For the text-containing cell, return its midpoint in [x, y] coordinate format. 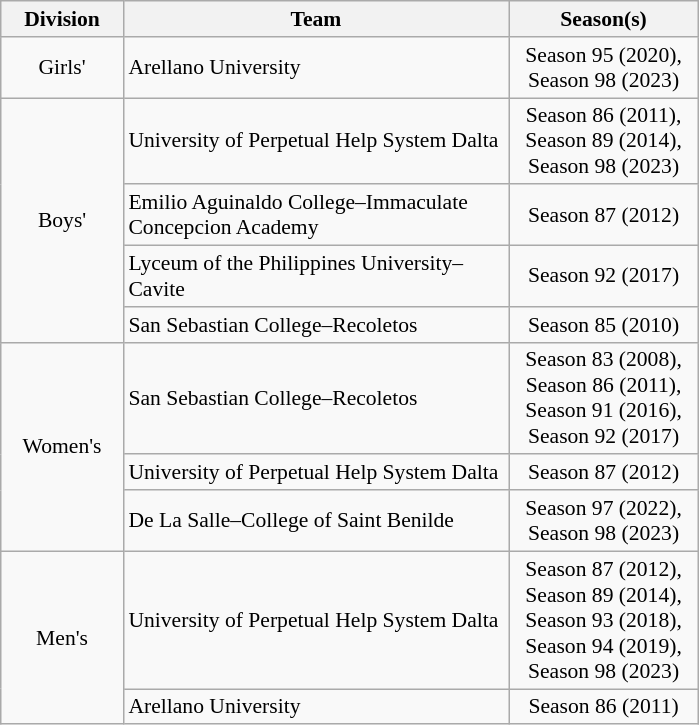
Season 92 (2017) [603, 276]
Season 83 (2008),Season 86 (2011),Season 91 (2016),Season 92 (2017) [603, 398]
Women's [62, 446]
Season 86 (2011),Season 89 (2014),Season 98 (2023) [603, 142]
Season(s) [603, 19]
Division [62, 19]
Men's [62, 638]
Season 87 (2012),Season 89 (2014),Season 93 (2018),Season 94 (2019),Season 98 (2023) [603, 620]
Season 95 (2020),Season 98 (2023) [603, 68]
Season 86 (2011) [603, 707]
Team [316, 19]
Lyceum of the Philippines University–Cavite [316, 276]
Girls' [62, 68]
De La Salle–College of Saint Benilde [316, 520]
Season 85 (2010) [603, 325]
Emilio Aguinaldo College–Immaculate Concepcion Academy [316, 216]
Boys' [62, 220]
Season 97 (2022),Season 98 (2023) [603, 520]
